Determine the (X, Y) coordinate at the center of the cell enclosing the given text.  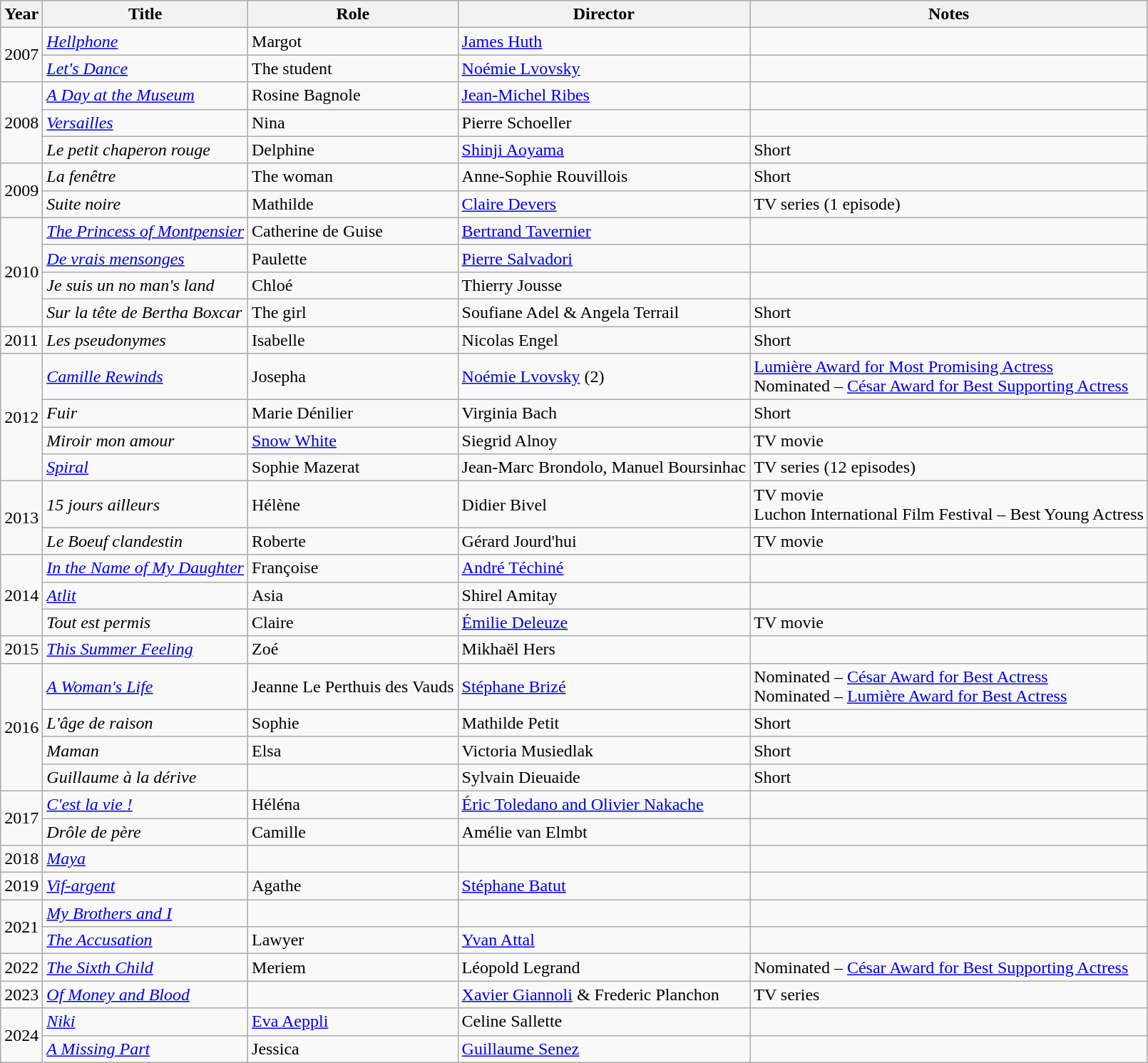
The woman (354, 177)
Miroir mon amour (145, 441)
Virginia Bach (604, 414)
2009 (21, 190)
Roberte (354, 541)
Snow White (354, 441)
Zoé (354, 649)
Shirel Amitay (604, 595)
TV movieLuchon International Film Festival – Best Young Actress (949, 505)
Year (21, 14)
Noémie Lvovsky (2) (604, 376)
Nicolas Engel (604, 340)
Pierre Salvadori (604, 258)
2017 (21, 818)
Eva Aeppli (354, 1022)
Mathilde (354, 204)
Chloé (354, 285)
Amélie van Elmbt (604, 832)
Bertrand Tavernier (604, 231)
The Princess of Montpensier (145, 231)
Meriem (354, 967)
Noémie Lvovsky (604, 68)
TV series (12 episodes) (949, 468)
Of Money and Blood (145, 995)
Jean-Marc Brondolo, Manuel Boursinhac (604, 468)
De vrais mensonges (145, 258)
Nina (354, 123)
Paulette (354, 258)
My Brothers and I (145, 913)
Émilie Deleuze (604, 622)
Maman (145, 750)
Sur la tête de Bertha Boxcar (145, 312)
2018 (21, 859)
Héléna (354, 804)
Tout est permis (145, 622)
Nominated – César Award for Best Supporting Actress (949, 967)
The student (354, 68)
Suite noire (145, 204)
Rosine Bagnole (354, 96)
Le Boeuf clandestin (145, 541)
Maya (145, 859)
Catherine de Guise (354, 231)
A Woman's Life (145, 686)
The Sixth Child (145, 967)
Notes (949, 14)
C'est la vie ! (145, 804)
Atlit (145, 595)
Delphine (354, 150)
2024 (21, 1035)
Role (354, 14)
La fenêtre (145, 177)
Gérard Jourd'hui (604, 541)
2023 (21, 995)
Didier Bivel (604, 505)
Le petit chaperon rouge (145, 150)
Elsa (354, 750)
Shinji Aoyama (604, 150)
2013 (21, 518)
2012 (21, 418)
Spiral (145, 468)
This Summer Feeling (145, 649)
TV series (1 episode) (949, 204)
Agathe (354, 886)
2022 (21, 967)
2021 (21, 927)
Françoise (354, 568)
Éric Toledano and Olivier Nakache (604, 804)
Celine Sallette (604, 1022)
Marie Dénilier (354, 414)
Claire Devers (604, 204)
Let's Dance (145, 68)
Mathilde Petit (604, 723)
2015 (21, 649)
Fuir (145, 414)
The girl (354, 312)
Camille Rewinds (145, 376)
Sylvain Dieuaide (604, 777)
Hellphone (145, 41)
Guillaume Senez (604, 1049)
Vif-argent (145, 886)
Lawyer (354, 940)
2010 (21, 272)
Hélène (354, 505)
Jessica (354, 1049)
Camille (354, 832)
2007 (21, 55)
Soufiane Adel & Angela Terrail (604, 312)
Xavier Giannoli & Frederic Planchon (604, 995)
Sophie Mazerat (354, 468)
A Day at the Museum (145, 96)
15 jours ailleurs (145, 505)
Les pseudonymes (145, 340)
Asia (354, 595)
Sophie (354, 723)
Versailles (145, 123)
L'âge de raison (145, 723)
Niki (145, 1022)
A Missing Part (145, 1049)
Nominated – César Award for Best ActressNominated – Lumière Award for Best Actress (949, 686)
Thierry Jousse (604, 285)
Pierre Schoeller (604, 123)
Jeanne Le Perthuis des Vauds (354, 686)
Yvan Attal (604, 940)
The Accusation (145, 940)
Lumière Award for Most Promising ActressNominated – César Award for Best Supporting Actress (949, 376)
Léopold Legrand (604, 967)
In the Name of My Daughter (145, 568)
2016 (21, 727)
Je suis un no man's land (145, 285)
James Huth (604, 41)
Anne-Sophie Rouvillois (604, 177)
Drôle de père (145, 832)
TV series (949, 995)
Margot (354, 41)
Siegrid Alnoy (604, 441)
Stéphane Batut (604, 886)
Stéphane Brizé (604, 686)
2008 (21, 123)
Josepha (354, 376)
Mikhaël Hers (604, 649)
Title (145, 14)
Isabelle (354, 340)
Guillaume à la dérive (145, 777)
2011 (21, 340)
Director (604, 14)
2019 (21, 886)
2014 (21, 595)
Jean-Michel Ribes (604, 96)
Claire (354, 622)
Victoria Musiedlak (604, 750)
André Téchiné (604, 568)
